Capture the cell that displays the provided text and extract its [X, Y] central coordinate. 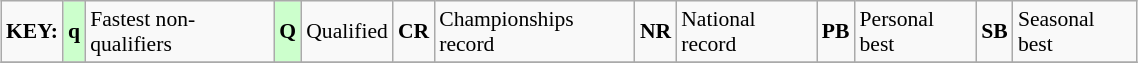
Championships record [534, 32]
NR [656, 32]
KEY: [32, 32]
PB [836, 32]
Qualified [347, 32]
q [74, 32]
Personal best [916, 32]
Q [288, 32]
Seasonal best [1075, 32]
SB [994, 32]
National record [746, 32]
CR [414, 32]
Fastest non-qualifiers [180, 32]
